Return the (x, y) coordinate for the center point of the cell that contains the specified text.  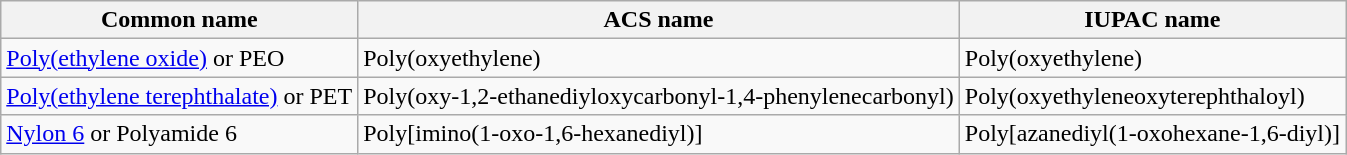
Common name (180, 20)
Poly(oxy-1,2-ethanediyloxycarbonyl-1,4-phenylenecarbonyl) (659, 96)
IUPAC name (1152, 20)
Nylon 6 or Polyamide 6 (180, 134)
Poly(oxyethyleneoxyterephthaloyl) (1152, 96)
Poly(ethylene oxide) or PEO (180, 58)
ACS name (659, 20)
Poly[azanediyl(1-oxohexane-1,6-diyl)] (1152, 134)
Poly(ethylene terephthalate) or PET (180, 96)
Poly[imino(1-oxo-1,6-hexanediyl)] (659, 134)
